From the cell containing the given text, extract its center point as (X, Y) coordinate. 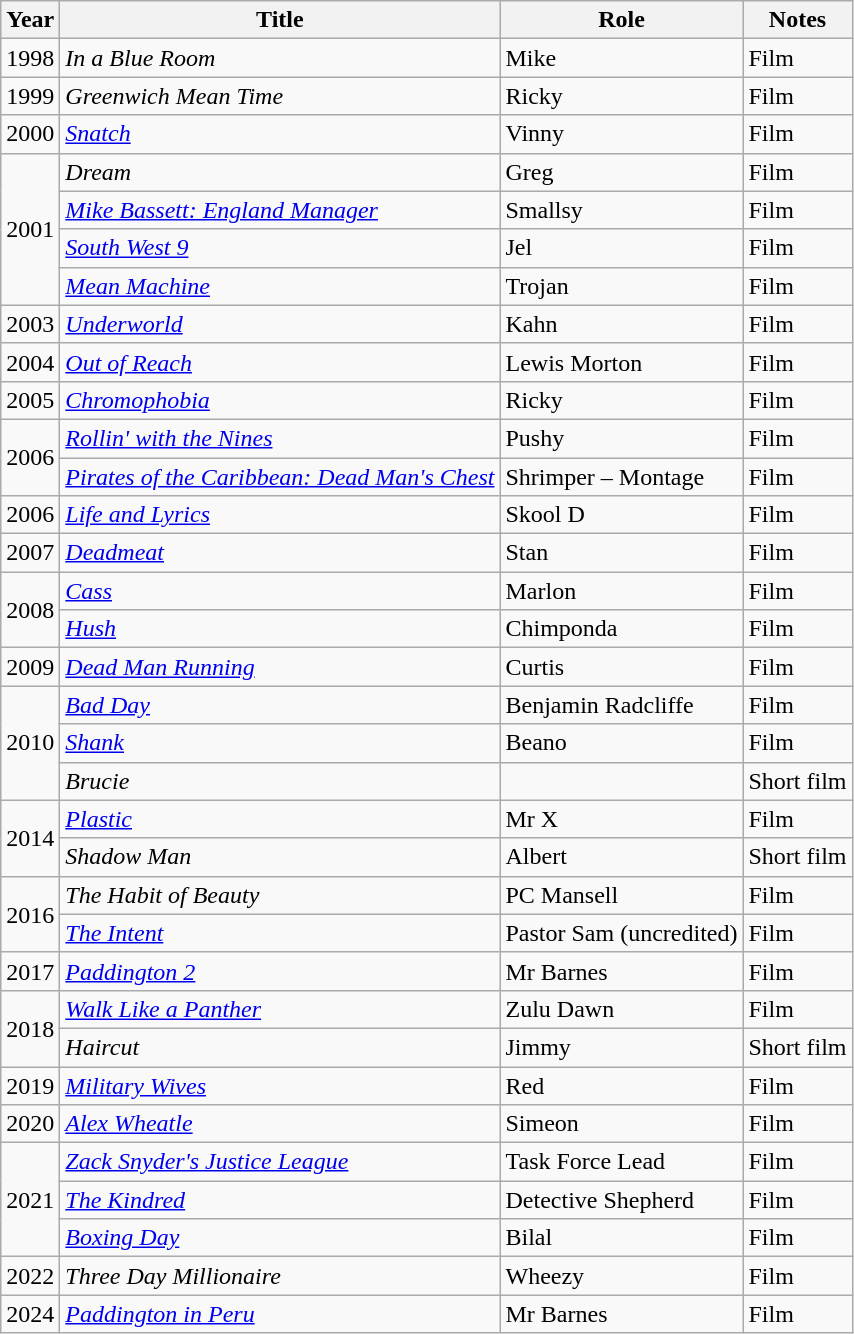
Detective Shepherd (622, 1200)
Mean Machine (280, 286)
Trojan (622, 286)
Notes (798, 20)
2014 (30, 838)
Pushy (622, 438)
Shadow Man (280, 857)
In a Blue Room (280, 58)
Vinny (622, 134)
2020 (30, 1124)
PC Mansell (622, 895)
Deadmeat (280, 553)
Paddington in Peru (280, 1314)
Bad Day (280, 705)
The Habit of Beauty (280, 895)
Dead Man Running (280, 667)
2024 (30, 1314)
2017 (30, 971)
Life and Lyrics (280, 515)
2019 (30, 1085)
Wheezy (622, 1276)
Marlon (622, 591)
Out of Reach (280, 362)
Brucie (280, 781)
2000 (30, 134)
Role (622, 20)
2009 (30, 667)
Skool D (622, 515)
Paddington 2 (280, 971)
Jel (622, 248)
Benjamin Radcliffe (622, 705)
Zack Snyder's Justice League (280, 1162)
Pirates of the Caribbean: Dead Man's Chest (280, 477)
Greg (622, 172)
2016 (30, 914)
Lewis Morton (622, 362)
The Kindred (280, 1200)
2001 (30, 229)
Dream (280, 172)
Chimponda (622, 629)
Military Wives (280, 1085)
Plastic (280, 819)
2007 (30, 553)
Zulu Dawn (622, 1009)
Cass (280, 591)
Greenwich Mean Time (280, 96)
Year (30, 20)
Boxing Day (280, 1238)
Shrimper – Montage (622, 477)
South West 9 (280, 248)
Jimmy (622, 1047)
2004 (30, 362)
Simeon (622, 1124)
Mr X (622, 819)
Curtis (622, 667)
Walk Like a Panther (280, 1009)
Haircut (280, 1047)
Alex Wheatle (280, 1124)
Albert (622, 857)
2008 (30, 610)
Rollin' with the Nines (280, 438)
2021 (30, 1200)
2003 (30, 324)
Smallsy (622, 210)
Kahn (622, 324)
Mike Bassett: England Manager (280, 210)
Task Force Lead (622, 1162)
2010 (30, 743)
1998 (30, 58)
Shank (280, 743)
Bilal (622, 1238)
Mike (622, 58)
Red (622, 1085)
Title (280, 20)
2005 (30, 400)
Three Day Millionaire (280, 1276)
Beano (622, 743)
Snatch (280, 134)
The Intent (280, 933)
Pastor Sam (uncredited) (622, 933)
2018 (30, 1028)
Chromophobia (280, 400)
Underworld (280, 324)
Stan (622, 553)
2022 (30, 1276)
1999 (30, 96)
Hush (280, 629)
